Return (x, y) of the center of cell containing provided text 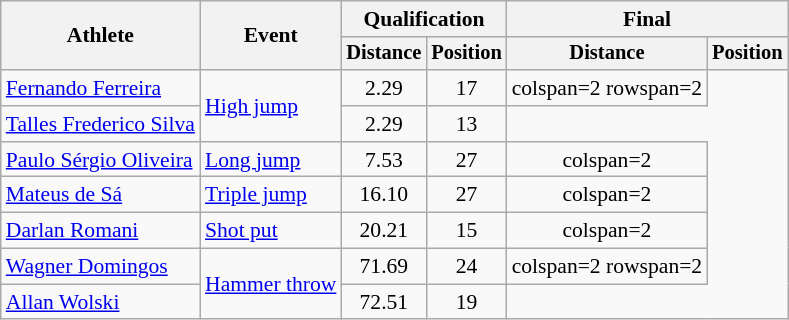
13 (466, 124)
Triple jump (270, 195)
17 (466, 88)
Fernando Ferreira (100, 88)
24 (466, 267)
Athlete (100, 36)
15 (466, 231)
7.53 (384, 160)
Mateus de Sá (100, 195)
Final (648, 19)
Hammer throw (270, 284)
Long jump (270, 160)
Qualification (424, 19)
Allan Wolski (100, 302)
19 (466, 302)
Talles Frederico Silva (100, 124)
Darlan Romani (100, 231)
20.21 (384, 231)
Shot put (270, 231)
71.69 (384, 267)
72.51 (384, 302)
16.10 (384, 195)
Event (270, 36)
Paulo Sérgio Oliveira (100, 160)
High jump (270, 106)
Wagner Domingos (100, 267)
